Return the [X, Y] coordinate for the center point of the cell that contains the specified text.  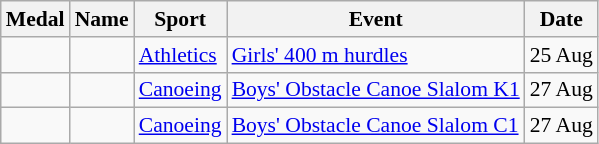
Medal [36, 19]
25 Aug [562, 55]
Event [376, 19]
Boys' Obstacle Canoe Slalom C1 [376, 126]
Girls' 400 m hurdles [376, 55]
Boys' Obstacle Canoe Slalom K1 [376, 90]
Name [102, 19]
Date [562, 19]
Athletics [180, 55]
Sport [180, 19]
